Output the [X, Y] coordinate of the center of the cell containing the given text.  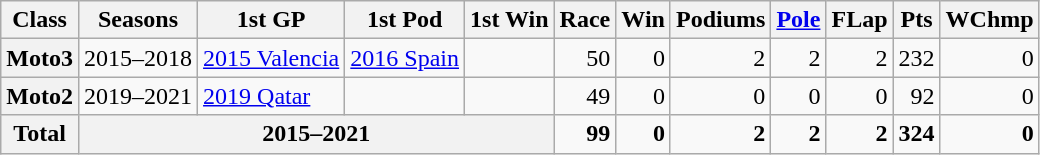
Class [40, 20]
Moto2 [40, 96]
1st GP [272, 20]
2015–2018 [138, 58]
Win [644, 20]
2015 Valencia [272, 58]
49 [585, 96]
WChmp [990, 20]
50 [585, 58]
Pts [916, 20]
Moto3 [40, 58]
2016 Spain [405, 58]
2019–2021 [138, 96]
Race [585, 20]
Pole [798, 20]
324 [916, 134]
2015–2021 [316, 134]
FLap [860, 20]
Total [40, 134]
232 [916, 58]
Podiums [720, 20]
1st Win [510, 20]
99 [585, 134]
1st Pod [405, 20]
Seasons [138, 20]
2019 Qatar [272, 96]
92 [916, 96]
